Return the [X, Y] coordinate for the center point of the cell that contains the specified text.  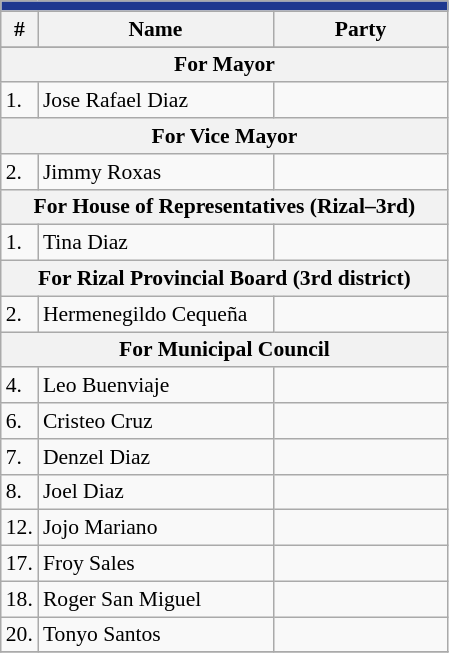
For Municipal Council [224, 350]
4. [20, 386]
Hermenegildo Cequeña [156, 314]
Tonyo Santos [156, 635]
7. [20, 457]
Jimmy Roxas [156, 172]
For Rizal Provincial Board (3rd district) [224, 279]
Roger San Miguel [156, 599]
For Mayor [224, 65]
6. [20, 421]
17. [20, 564]
Name [156, 29]
Party [360, 29]
20. [20, 635]
8. [20, 492]
Froy Sales [156, 564]
Jose Rafael Diaz [156, 101]
Leo Buenviaje [156, 386]
12. [20, 528]
For Vice Mayor [224, 136]
For House of Representatives (Rizal–3rd) [224, 207]
Tina Diaz [156, 243]
# [20, 29]
Joel Diaz [156, 492]
Denzel Diaz [156, 457]
18. [20, 599]
Jojo Mariano [156, 528]
Cristeo Cruz [156, 421]
